Scan for the cell matching the given text and deliver its [x, y] coordinate at center. 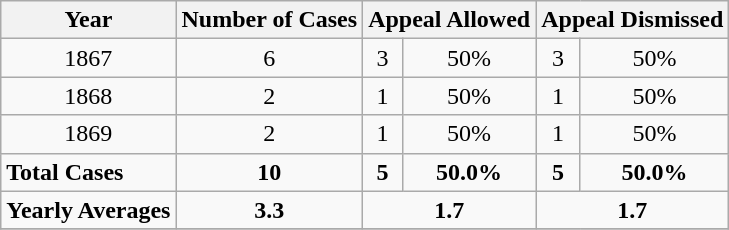
1869 [88, 134]
Appeal Dismissed [632, 20]
1868 [88, 96]
10 [270, 172]
Appeal Allowed [450, 20]
Yearly Averages [88, 210]
3.3 [270, 210]
Number of Cases [270, 20]
6 [270, 58]
1867 [88, 58]
Year [88, 20]
Total Cases [88, 172]
